Return the (x, y) coordinate for the center point of the cell that contains the specified text.  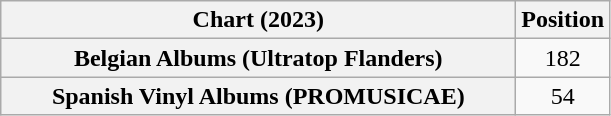
Spanish Vinyl Albums (PROMUSICAE) (258, 96)
182 (563, 58)
Belgian Albums (Ultratop Flanders) (258, 58)
Chart (2023) (258, 20)
54 (563, 96)
Position (563, 20)
